For the text-containing cell, return its midpoint in (x, y) coordinate format. 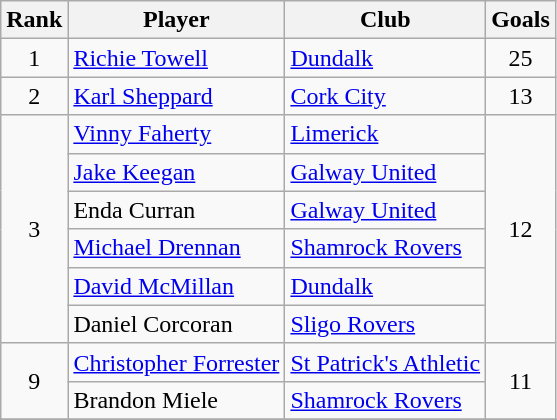
Club (386, 20)
13 (521, 96)
1 (34, 58)
Christopher Forrester (176, 362)
Cork City (386, 96)
Goals (521, 20)
Brandon Miele (176, 400)
Sligo Rovers (386, 324)
Daniel Corcoran (176, 324)
9 (34, 381)
Richie Towell (176, 58)
3 (34, 229)
11 (521, 381)
Vinny Faherty (176, 134)
St Patrick's Athletic (386, 362)
Enda Curran (176, 210)
David McMillan (176, 286)
Limerick (386, 134)
2 (34, 96)
Jake Keegan (176, 172)
Karl Sheppard (176, 96)
Michael Drennan (176, 248)
12 (521, 229)
Player (176, 20)
Rank (34, 20)
25 (521, 58)
